Extract the (x, y) coordinate from the center of the cell holding the provided text.  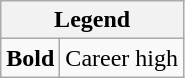
Legend (92, 20)
Career high (122, 58)
Bold (30, 58)
